Return [X, Y] of the center of cell containing provided text 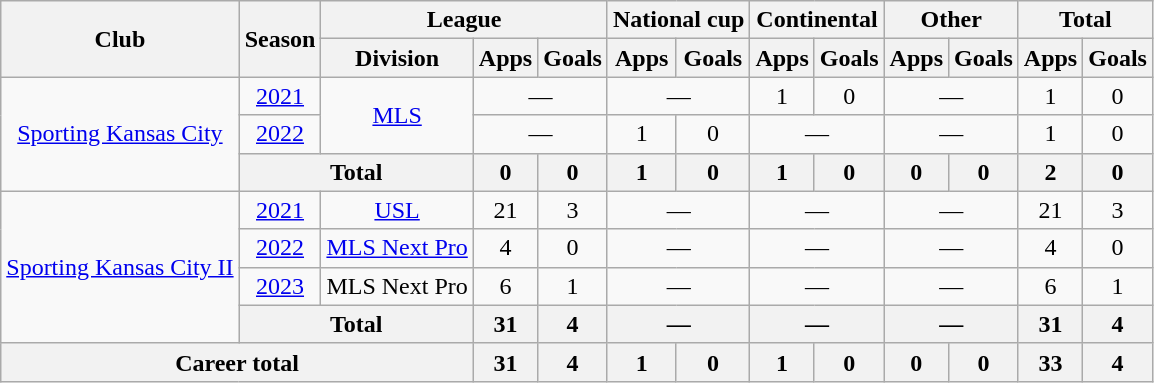
National cup [678, 20]
Career total [238, 362]
2023 [280, 286]
Other [951, 20]
Club [120, 39]
2 [1050, 172]
League [464, 20]
Continental [817, 20]
Division [397, 58]
USL [397, 210]
Season [280, 39]
Sporting Kansas City [120, 134]
MLS [397, 115]
Sporting Kansas City II [120, 267]
33 [1050, 362]
